Detect which cell encompasses the target text, then output its [X, Y] center coordinate. 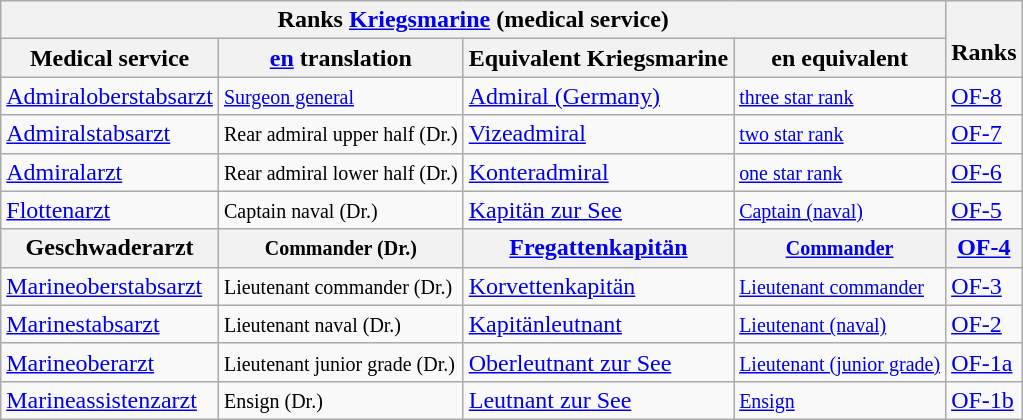
Equivalent Kriegsmarine [598, 58]
three star rank [840, 96]
Commander (Dr.) [340, 248]
Geschwaderarzt [110, 248]
Surgeon general [340, 96]
Rear admiral lower half (Dr.) [340, 172]
Flottenarzt [110, 210]
Admiralarzt [110, 172]
OF-3 [984, 286]
Lieutenant (naval) [840, 324]
en equivalent [840, 58]
Marinestabsarzt [110, 324]
Konteradmiral [598, 172]
Ensign [840, 400]
Ensign (Dr.) [340, 400]
Admiral (Germany) [598, 96]
Kapitänleutnant [598, 324]
Oberleutnant zur See [598, 362]
OF-1a [984, 362]
Lieutenant commander [840, 286]
Captain naval (Dr.) [340, 210]
Lieutenant junior grade (Dr.) [340, 362]
Ranks [984, 39]
Fregattenkapitän [598, 248]
en translation [340, 58]
Commander [840, 248]
OF-1b [984, 400]
two star rank [840, 134]
Admiraloberstabsarzt [110, 96]
OF-4 [984, 248]
Admiralstabsarzt [110, 134]
Marineoberstabsarzt [110, 286]
Ranks Kriegsmarine (medical service) [474, 20]
Lieutenant (junior grade) [840, 362]
Rear admiral upper half (Dr.) [340, 134]
Leutnant zur See [598, 400]
Lieutenant naval (Dr.) [340, 324]
OF-2 [984, 324]
Marineoberarzt [110, 362]
OF-7 [984, 134]
Medical service [110, 58]
OF-5 [984, 210]
Kapitän zur See [598, 210]
Korvettenkapitän [598, 286]
Marineassistenzarzt [110, 400]
one star rank [840, 172]
Vizeadmiral [598, 134]
Captain (naval) [840, 210]
OF-6 [984, 172]
Lieutenant commander (Dr.) [340, 286]
OF-8 [984, 96]
